Return [x, y] of the center of cell containing provided text 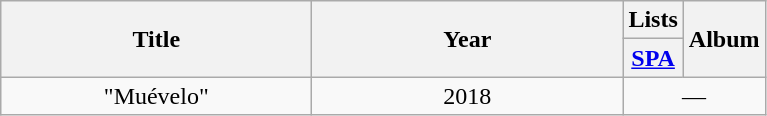
2018 [468, 96]
― [694, 96]
SPA [653, 58]
Title [156, 39]
Year [468, 39]
"Muévelo" [156, 96]
Album [724, 39]
Lists [653, 20]
